Locate the cell with the specified text and output its (x, y) center coordinate. 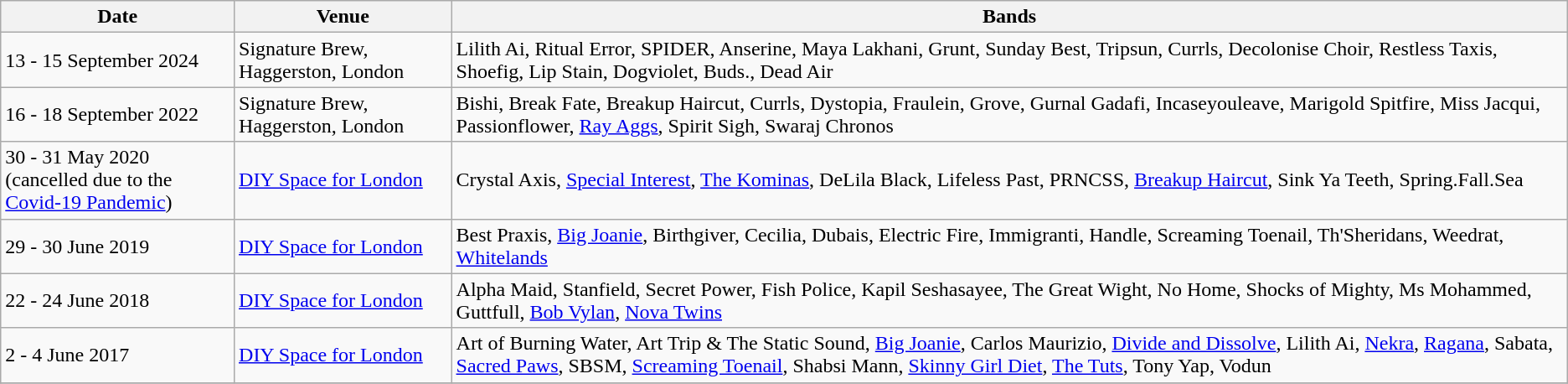
2 - 4 June 2017 (117, 355)
29 - 30 June 2019 (117, 246)
Date (117, 17)
22 - 24 June 2018 (117, 300)
Bands (1009, 17)
30 - 31 May 2020 (cancelled due to the Covid-19 Pandemic) (117, 180)
16 - 18 September 2022 (117, 114)
13 - 15 September 2024 (117, 60)
Venue (343, 17)
Best Praxis, Big Joanie, Birthgiver, Cecilia, Dubais, Electric Fire, Immigranti, Handle, Screaming Toenail, Th'Sheridans, Weedrat, Whitelands (1009, 246)
Crystal Axis, Special Interest, The Kominas, DeLila Black, Lifeless Past, PRNCSS, Breakup Haircut, Sink Ya Teeth, Spring.Fall.Sea (1009, 180)
